Search for the cell housing the specified text and yield its (X, Y) center coordinate. 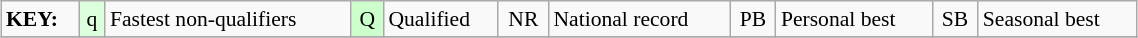
Qualified (440, 19)
SB (955, 19)
Personal best (854, 19)
Fastest non-qualifiers (228, 19)
q (92, 19)
National record (639, 19)
NR (523, 19)
KEY: (40, 19)
Q (367, 19)
PB (753, 19)
Seasonal best (1058, 19)
